Detect which cell encompasses the target text, then output its (x, y) center coordinate. 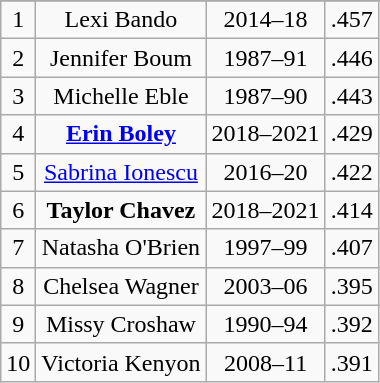
Michelle Eble (121, 96)
Taylor Chavez (121, 210)
1987–91 (266, 58)
.395 (352, 286)
Erin Boley (121, 134)
2008–11 (266, 362)
Lexi Bando (121, 20)
Chelsea Wagner (121, 286)
1997–99 (266, 248)
Jennifer Boum (121, 58)
2014–18 (266, 20)
.429 (352, 134)
.391 (352, 362)
.392 (352, 324)
.457 (352, 20)
8 (18, 286)
3 (18, 96)
5 (18, 172)
1987–90 (266, 96)
Missy Croshaw (121, 324)
9 (18, 324)
Natasha O'Brien (121, 248)
2 (18, 58)
6 (18, 210)
.414 (352, 210)
Victoria Kenyon (121, 362)
10 (18, 362)
7 (18, 248)
Sabrina Ionescu (121, 172)
4 (18, 134)
1990–94 (266, 324)
2003–06 (266, 286)
.422 (352, 172)
2016–20 (266, 172)
.446 (352, 58)
.407 (352, 248)
.443 (352, 96)
1 (18, 20)
